For the text-containing cell, return its midpoint in [X, Y] coordinate format. 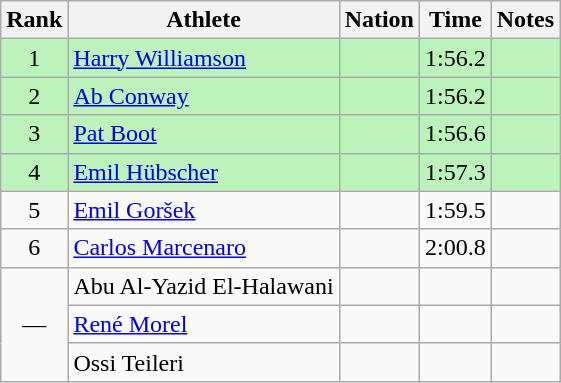
5 [34, 210]
Notes [525, 20]
Carlos Marcenaro [204, 248]
Athlete [204, 20]
Harry Williamson [204, 58]
3 [34, 134]
1 [34, 58]
Abu Al-Yazid El-Halawani [204, 286]
6 [34, 248]
1:57.3 [456, 172]
1:56.6 [456, 134]
1:59.5 [456, 210]
Ab Conway [204, 96]
René Morel [204, 324]
2:00.8 [456, 248]
4 [34, 172]
Rank [34, 20]
Emil Goršek [204, 210]
— [34, 324]
Time [456, 20]
Emil Hübscher [204, 172]
2 [34, 96]
Nation [379, 20]
Pat Boot [204, 134]
Ossi Teileri [204, 362]
